Detect which cell encompasses the target text, then output its [x, y] center coordinate. 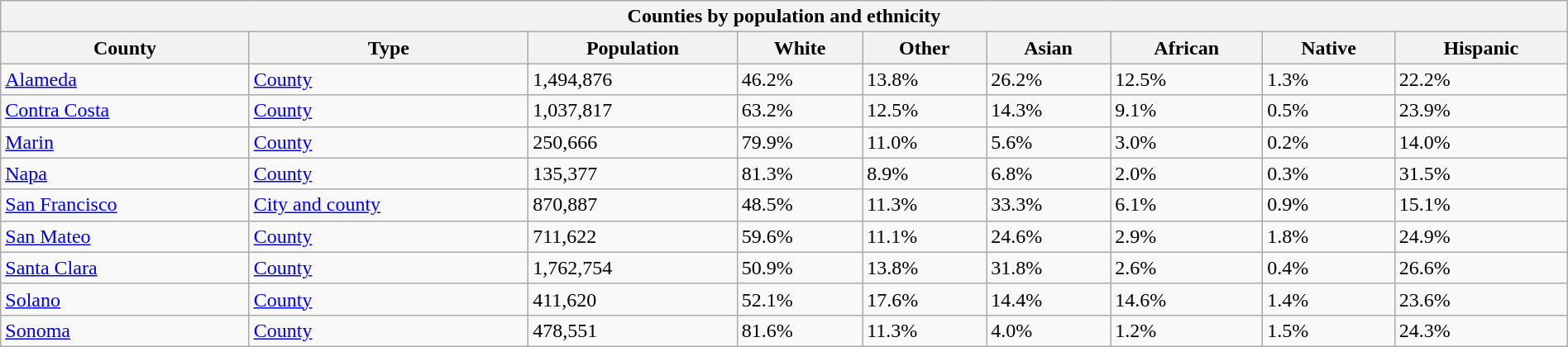
79.9% [799, 142]
46.2% [799, 79]
Type [389, 48]
0.9% [1329, 205]
24.3% [1480, 330]
1,494,876 [633, 79]
52.1% [799, 299]
San Francisco [125, 205]
2.6% [1187, 268]
15.1% [1480, 205]
14.0% [1480, 142]
50.9% [799, 268]
0.5% [1329, 111]
250,666 [633, 142]
711,622 [633, 236]
Other [925, 48]
14.6% [1187, 299]
Native [1329, 48]
Population [633, 48]
59.6% [799, 236]
2.9% [1187, 236]
1.8% [1329, 236]
African [1187, 48]
1,762,754 [633, 268]
0.3% [1329, 173]
24.6% [1049, 236]
48.5% [799, 205]
0.2% [1329, 142]
11.1% [925, 236]
411,620 [633, 299]
0.4% [1329, 268]
33.3% [1049, 205]
White [799, 48]
22.2% [1480, 79]
8.9% [925, 173]
City and county [389, 205]
Santa Clara [125, 268]
81.6% [799, 330]
Asian [1049, 48]
26.2% [1049, 79]
Contra Costa [125, 111]
81.3% [799, 173]
Napa [125, 173]
24.9% [1480, 236]
Counties by population and ethnicity [784, 17]
14.4% [1049, 299]
9.1% [1187, 111]
6.1% [1187, 205]
1.2% [1187, 330]
2.0% [1187, 173]
5.6% [1049, 142]
San Mateo [125, 236]
135,377 [633, 173]
14.3% [1049, 111]
870,887 [633, 205]
4.0% [1049, 330]
Solano [125, 299]
31.5% [1480, 173]
31.8% [1049, 268]
1.3% [1329, 79]
11.0% [925, 142]
Marin [125, 142]
478,551 [633, 330]
3.0% [1187, 142]
1.5% [1329, 330]
63.2% [799, 111]
1.4% [1329, 299]
Hispanic [1480, 48]
17.6% [925, 299]
Alameda [125, 79]
23.6% [1480, 299]
23.9% [1480, 111]
Sonoma [125, 330]
1,037,817 [633, 111]
26.6% [1480, 268]
6.8% [1049, 173]
